Return [x, y] of the center of cell containing provided text 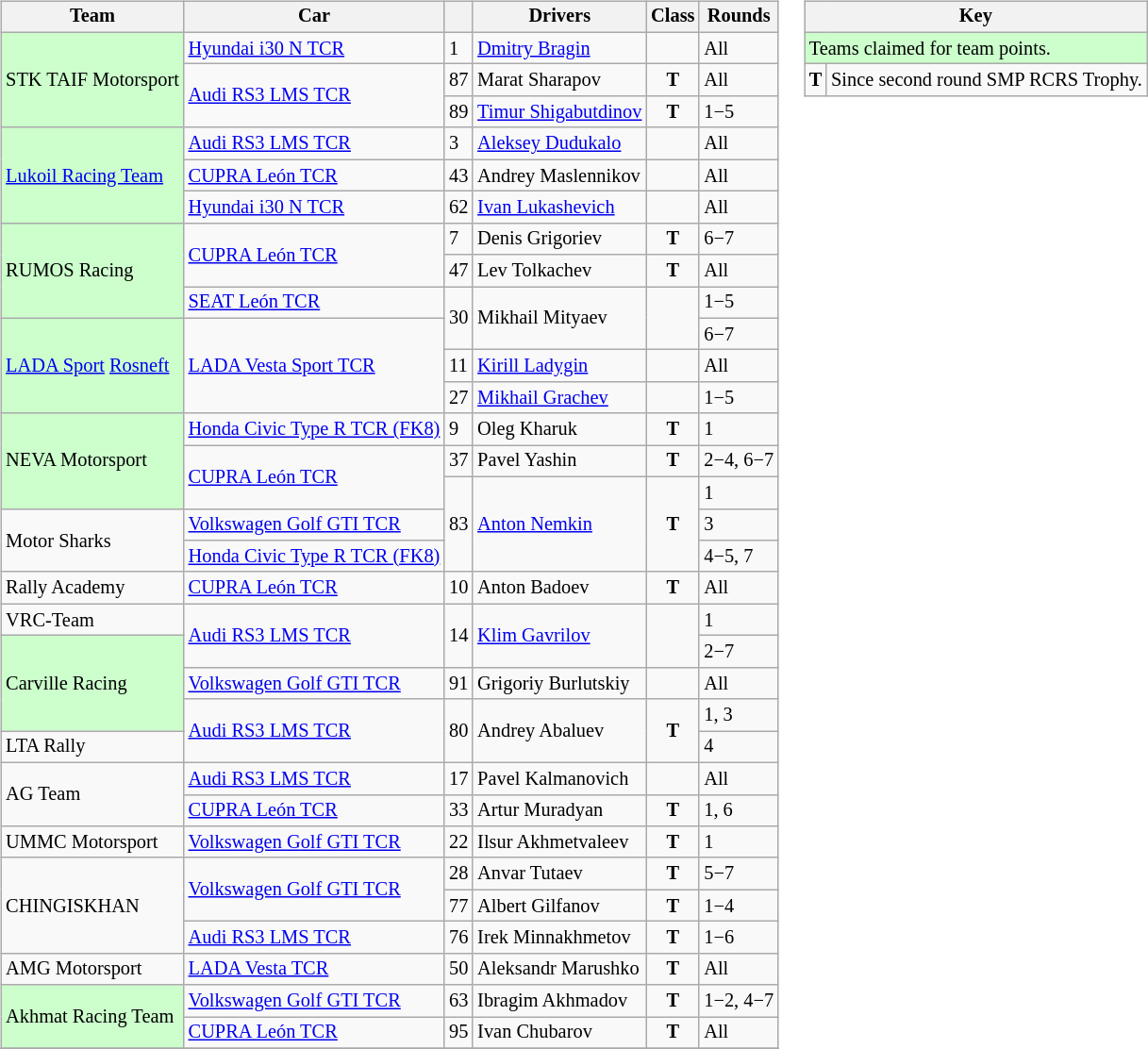
NEVA Motorsport [92, 460]
Klim Gavrilov [559, 636]
83 [458, 524]
2−4, 6−7 [739, 461]
CHINGISKHAN [92, 906]
Team [92, 17]
Ilsur Akhmetvaleev [559, 842]
Anton Badoev [559, 588]
5−7 [739, 874]
Artur Muradyan [559, 810]
Aleksey Dudukalo [559, 143]
Pavel Yashin [559, 461]
Andrey Abaluev [559, 730]
Lukoil Racing Team [92, 175]
Since second round SMP RCRS Trophy. [987, 80]
Ivan Lukashevich [559, 208]
91 [458, 683]
43 [458, 175]
95 [458, 1033]
LADA Vesta Sport TCR [315, 366]
Anton Nemkin [559, 524]
Akhmat Racing Team [92, 1017]
LADA Vesta TCR [315, 969]
11 [458, 366]
STK TAIF Motorsport [92, 79]
7 [458, 239]
Pavel Kalmanovich [559, 778]
Mikhail Mityaev [559, 319]
Teams claimed for team points. [975, 48]
Kirill Ladygin [559, 366]
27 [458, 398]
LTA Rally [92, 747]
Grigoriy Burlutskiy [559, 683]
Lev Tolkachev [559, 271]
1, 6 [739, 810]
4−5, 7 [739, 557]
UMMC Motorsport [92, 842]
Key [975, 17]
62 [458, 208]
Class [673, 17]
Rounds [739, 17]
10 [458, 588]
AG Team [92, 794]
Ivan Chubarov [559, 1033]
LADA Sport Rosneft [92, 366]
Rally Academy [92, 588]
1−4 [739, 906]
Marat Sharapov [559, 80]
80 [458, 730]
14 [458, 636]
Denis Grigoriev [559, 239]
Car [315, 17]
47 [458, 271]
Timur Shigabutdinov [559, 112]
30 [458, 319]
Andrey Maslennikov [559, 175]
Motor Sharks [92, 540]
17 [458, 778]
Drivers [559, 17]
1, 3 [739, 715]
28 [458, 874]
Mikhail Grachev [559, 398]
Carville Racing [92, 683]
AMG Motorsport [92, 969]
76 [458, 938]
2−7 [739, 652]
37 [458, 461]
9 [458, 429]
1−2, 4−7 [739, 1001]
Aleksandr Marushko [559, 969]
Ibragim Akhmadov [559, 1001]
Albert Gilfanov [559, 906]
63 [458, 1001]
Dmitry Bragin [559, 48]
33 [458, 810]
77 [458, 906]
4 [739, 747]
87 [458, 80]
1−6 [739, 938]
89 [458, 112]
VRC-Team [92, 620]
Irek Minnakhmetov [559, 938]
Oleg Kharuk [559, 429]
22 [458, 842]
RUMOS Racing [92, 270]
Anvar Tutaev [559, 874]
SEAT León TCR [315, 303]
50 [458, 969]
